Identify which cell holds the provided text, then report its [x, y] central coordinate. 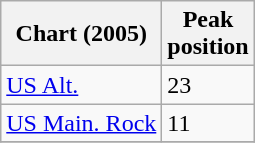
23 [208, 85]
Chart (2005) [82, 34]
Peakposition [208, 34]
US Main. Rock [82, 123]
US Alt. [82, 85]
11 [208, 123]
